For the text-containing cell, return its midpoint in (X, Y) coordinate format. 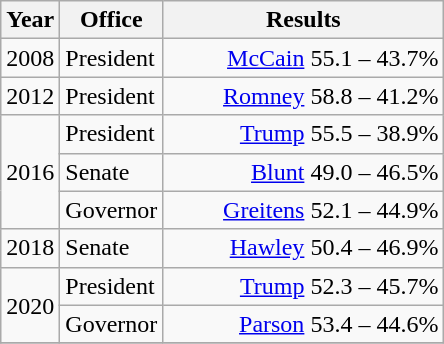
2008 (30, 58)
McCain 55.1 – 43.7% (304, 58)
Greitens 52.1 – 44.9% (304, 210)
Parson 53.4 – 44.6% (304, 324)
2020 (30, 305)
2012 (30, 96)
2018 (30, 248)
Trump 52.3 – 45.7% (304, 286)
2016 (30, 172)
Blunt 49.0 – 46.5% (304, 172)
Hawley 50.4 – 46.9% (304, 248)
Trump 55.5 – 38.9% (304, 134)
Romney 58.8 – 41.2% (304, 96)
Office (112, 20)
Year (30, 20)
Results (304, 20)
